Scan for the cell matching the given text and deliver its [X, Y] coordinate at center. 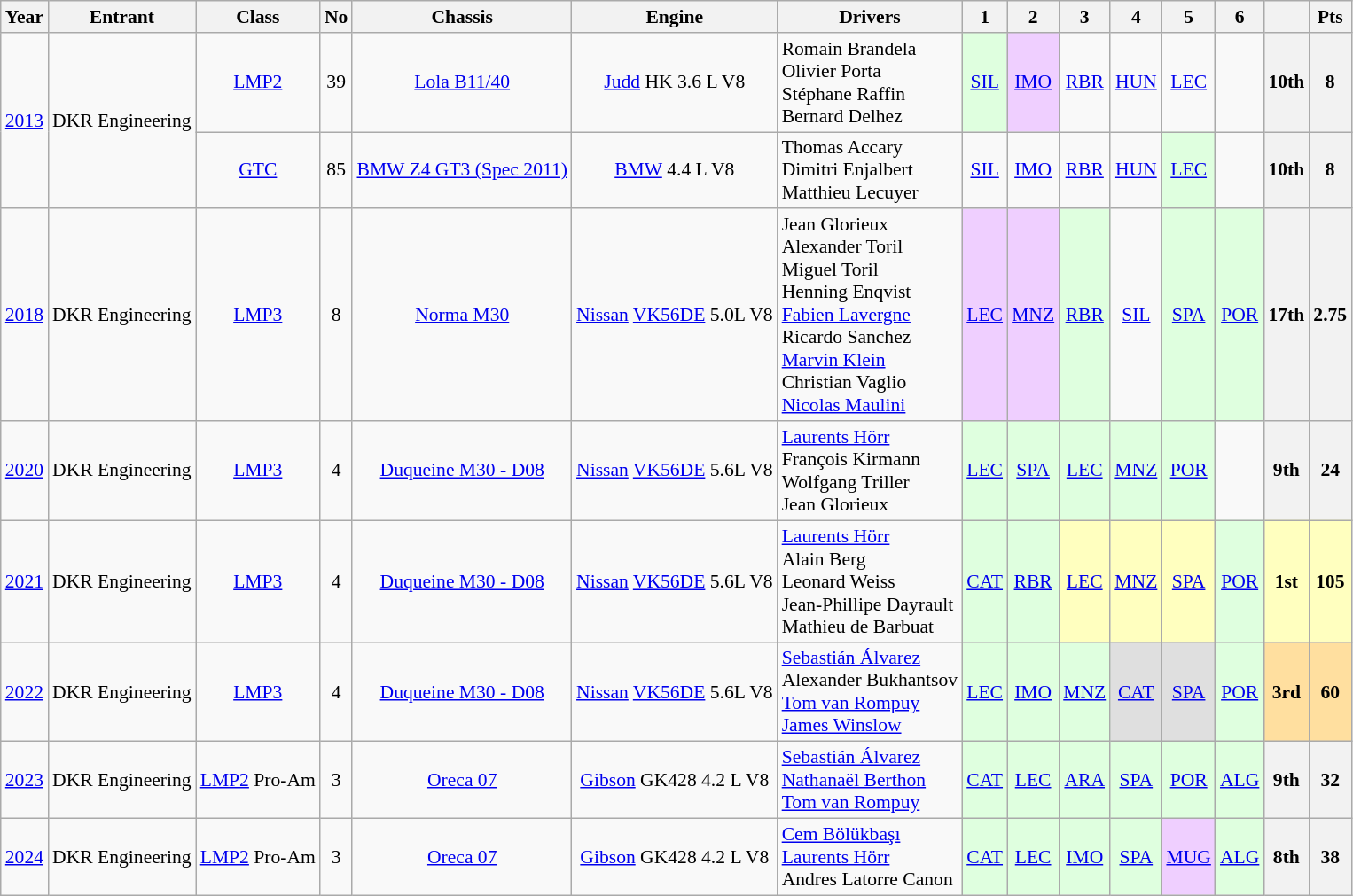
No [337, 17]
2020 [25, 471]
BMW Z4 GT3 (Spec 2011) [462, 170]
BMW 4.4 L V8 [675, 170]
2021 [25, 581]
Judd HK 3.6 L V8 [675, 82]
105 [1330, 581]
Class [258, 17]
Sebastián Álvarez Nathanaël Berthon Tom van Rompuy [871, 780]
3rd [1286, 692]
Drivers [871, 17]
Romain Brandela Olivier Porta Stéphane Raffin Bernard Delhez [871, 82]
ARA [1084, 780]
Laurents Hörr Alain Berg Leonard Weiss Jean-Phillipe Dayrault Mathieu de Barbuat [871, 581]
6 [1240, 17]
24 [1330, 471]
39 [337, 82]
Year [25, 17]
8th [1286, 858]
Pts [1330, 17]
17th [1286, 316]
Thomas Accary Dimitri Enjalbert Matthieu Lecuyer [871, 170]
2023 [25, 780]
1 [984, 17]
Lola B11/40 [462, 82]
LMP2 [258, 82]
38 [1330, 858]
2024 [25, 858]
Chassis [462, 17]
Sebastián Álvarez Alexander Bukhantsov Tom van Rompuy James Winslow [871, 692]
1st [1286, 581]
32 [1330, 780]
2022 [25, 692]
Entrant [122, 17]
60 [1330, 692]
Norma M30 [462, 316]
Engine [675, 17]
Jean Glorieux Alexander Toril Miguel Toril Henning Enqvist Fabien Lavergne Ricardo Sanchez Marvin Klein Christian Vaglio Nicolas Maulini [871, 316]
2013 [25, 121]
GTC [258, 170]
Laurents Hörr François Kirmann Wolfgang Triller Jean Glorieux [871, 471]
5 [1188, 17]
85 [337, 170]
Cem Bölükbaşı Laurents Hörr Andres Latorre Canon [871, 858]
2.75 [1330, 316]
Nissan VK56DE 5.0L V8 [675, 316]
2018 [25, 316]
2 [1033, 17]
MUG [1188, 858]
